Provide the [X, Y] coordinate of the cell's center where the given text is located.  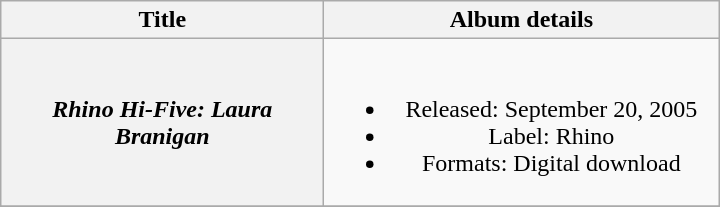
Title [162, 20]
Released: September 20, 2005Label: RhinoFormats: Digital download [522, 122]
Rhino Hi-Five: Laura Branigan [162, 122]
Album details [522, 20]
